Scan for the cell matching the given text and deliver its [x, y] coordinate at center. 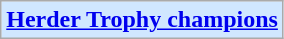
Herder Trophy champions [142, 20]
